Pinpoint the cell where the given text exists, returning its (X, Y) midpoint coordinate. 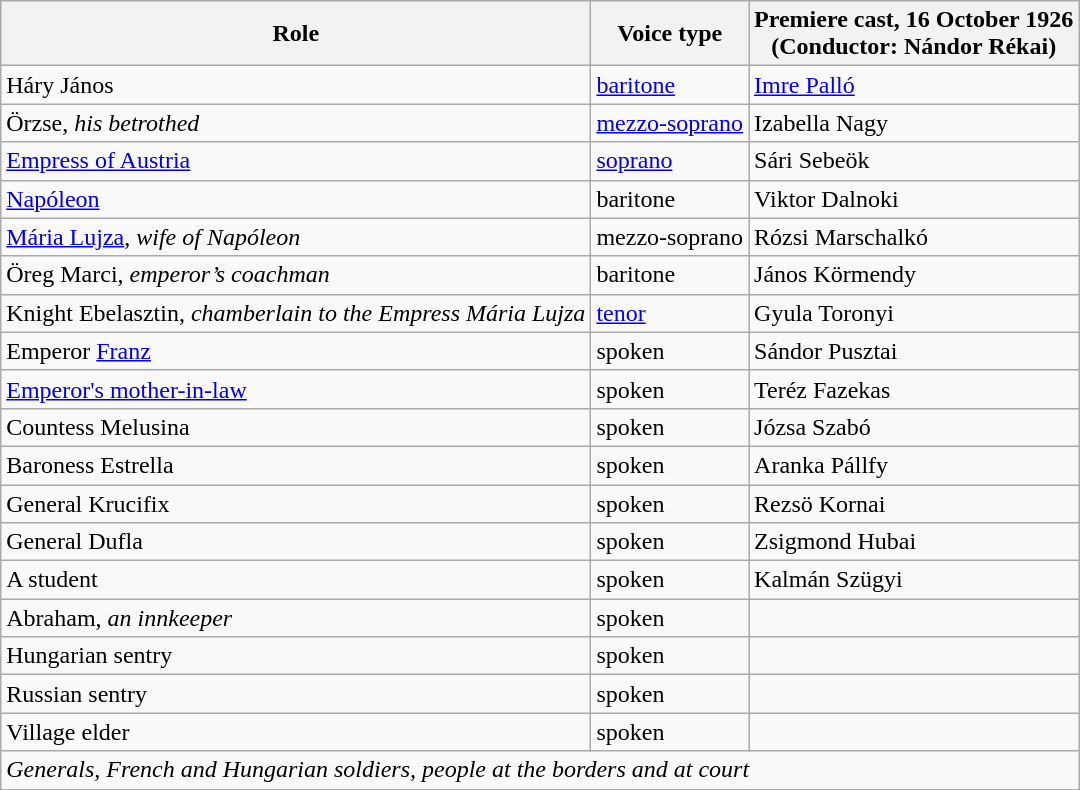
tenor (670, 313)
Napóleon (296, 199)
Village elder (296, 732)
Empress of Austria (296, 161)
soprano (670, 161)
Role (296, 34)
Premiere cast, 16 October 1926(Conductor: Nándor Rékai) (914, 34)
Hungarian sentry (296, 656)
Sári Sebeök (914, 161)
Örzse, his betrothed (296, 123)
Emperor Franz (296, 351)
Gyula Toronyi (914, 313)
Sándor Pusztai (914, 351)
Generals, French and Hungarian soldiers, people at the borders and at court (540, 770)
Voice type (670, 34)
A student (296, 580)
Zsigmond Hubai (914, 542)
Knight Ebelasztin, chamberlain to the Empress Mária Lujza (296, 313)
Russian sentry (296, 694)
Izabella Nagy (914, 123)
Kalmán Szügyi (914, 580)
Teréz Fazekas (914, 389)
Józsa Szabó (914, 427)
Rózsi Marschalkó (914, 237)
Háry János (296, 85)
Viktor Dalnoki (914, 199)
Imre Palló (914, 85)
Baroness Estrella (296, 465)
General Dufla (296, 542)
Rezsö Kornai (914, 503)
General Krucifix (296, 503)
Countess Melusina (296, 427)
János Körmendy (914, 275)
Emperor's mother-in-law (296, 389)
Öreg Marci, emperor’s coachman (296, 275)
Abraham, an innkeeper (296, 618)
Aranka Pállfy (914, 465)
Mária Lujza, wife of Napóleon (296, 237)
